Output the (x, y) coordinate of the center of the cell containing the given text.  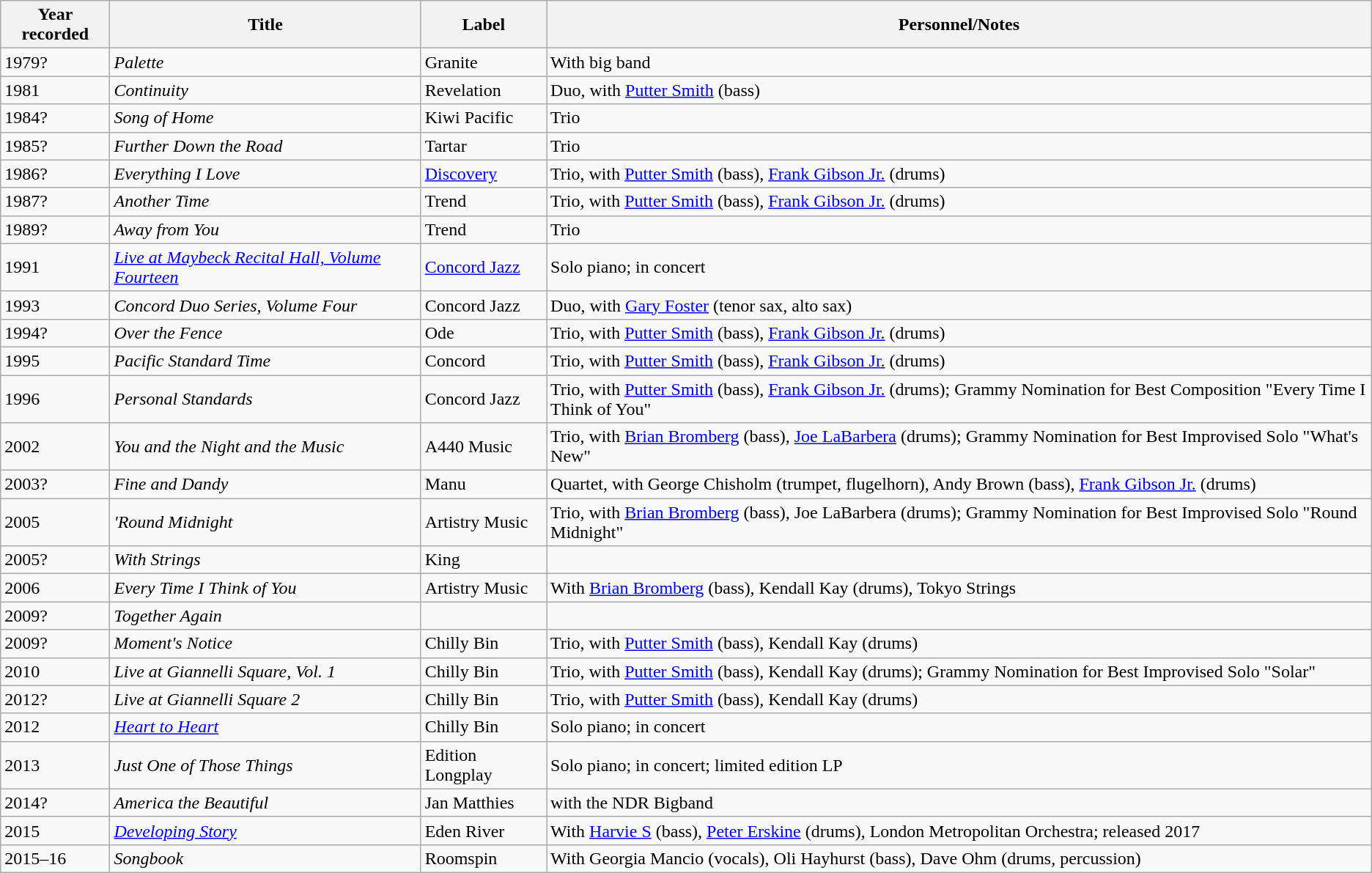
Jan Matthies (484, 803)
Everything I Love (265, 174)
Heart to Heart (265, 727)
'Round Midnight (265, 522)
Discovery (484, 174)
Trio, with Brian Bromberg (bass), Joe LaBarbera (drums); Grammy Nomination for Best Improvised Solo "What's New" (959, 447)
1991 (56, 267)
2015 (56, 830)
2014? (56, 803)
Title (265, 25)
Live at Giannelli Square, Vol. 1 (265, 671)
King (484, 560)
Personal Standards (265, 399)
Pacific Standard Time (265, 361)
1996 (56, 399)
You and the Night and the Music (265, 447)
Eden River (484, 830)
2013 (56, 765)
2002 (56, 447)
Another Time (265, 202)
America the Beautiful (265, 803)
Trio, with Brian Bromberg (bass), Joe LaBarbera (drums); Grammy Nomination for Best Improvised Solo "Round Midnight" (959, 522)
1979? (56, 62)
With Strings (265, 560)
Concord Duo Series, Volume Four (265, 305)
Duo, with Putter Smith (bass) (959, 90)
With big band (959, 62)
with the NDR Bigband (959, 803)
Palette (265, 62)
Moment's Notice (265, 644)
Together Again (265, 616)
Further Down the Road (265, 146)
Away from You (265, 229)
2005? (56, 560)
Tartar (484, 146)
Personnel/Notes (959, 25)
Just One of Those Things (265, 765)
Continuity (265, 90)
Every Time I Think of You (265, 588)
Manu (484, 485)
2005 (56, 522)
1981 (56, 90)
Fine and Dandy (265, 485)
2012? (56, 699)
2012 (56, 727)
Quartet, with George Chisholm (trumpet, flugelhorn), Andy Brown (bass), Frank Gibson Jr. (drums) (959, 485)
1995 (56, 361)
Over the Fence (265, 333)
Year recorded (56, 25)
Song of Home (265, 118)
Label (484, 25)
Trio, with Putter Smith (bass), Frank Gibson Jr. (drums); Grammy Nomination for Best Composition "Every Time I Think of You" (959, 399)
2003? (56, 485)
Roomspin (484, 858)
Live at Maybeck Recital Hall, Volume Fourteen (265, 267)
Revelation (484, 90)
With Brian Bromberg (bass), Kendall Kay (drums), Tokyo Strings (959, 588)
2010 (56, 671)
Granite (484, 62)
1993 (56, 305)
A440 Music (484, 447)
Edition Longplay (484, 765)
Ode (484, 333)
Concord (484, 361)
2006 (56, 588)
1994? (56, 333)
With Georgia Mancio (vocals), Oli Hayhurst (bass), Dave Ohm (drums, percussion) (959, 858)
1984? (56, 118)
1987? (56, 202)
1985? (56, 146)
Live at Giannelli Square 2 (265, 699)
Duo, with Gary Foster (tenor sax, alto sax) (959, 305)
Songbook (265, 858)
1989? (56, 229)
2015–16 (56, 858)
With Harvie S (bass), Peter Erskine (drums), London Metropolitan Orchestra; released 2017 (959, 830)
Developing Story (265, 830)
Solo piano; in concert; limited edition LP (959, 765)
Kiwi Pacific (484, 118)
Trio, with Putter Smith (bass), Kendall Kay (drums); Grammy Nomination for Best Improvised Solo "Solar" (959, 671)
1986? (56, 174)
